Capture the cell that displays the provided text and extract its [x, y] central coordinate. 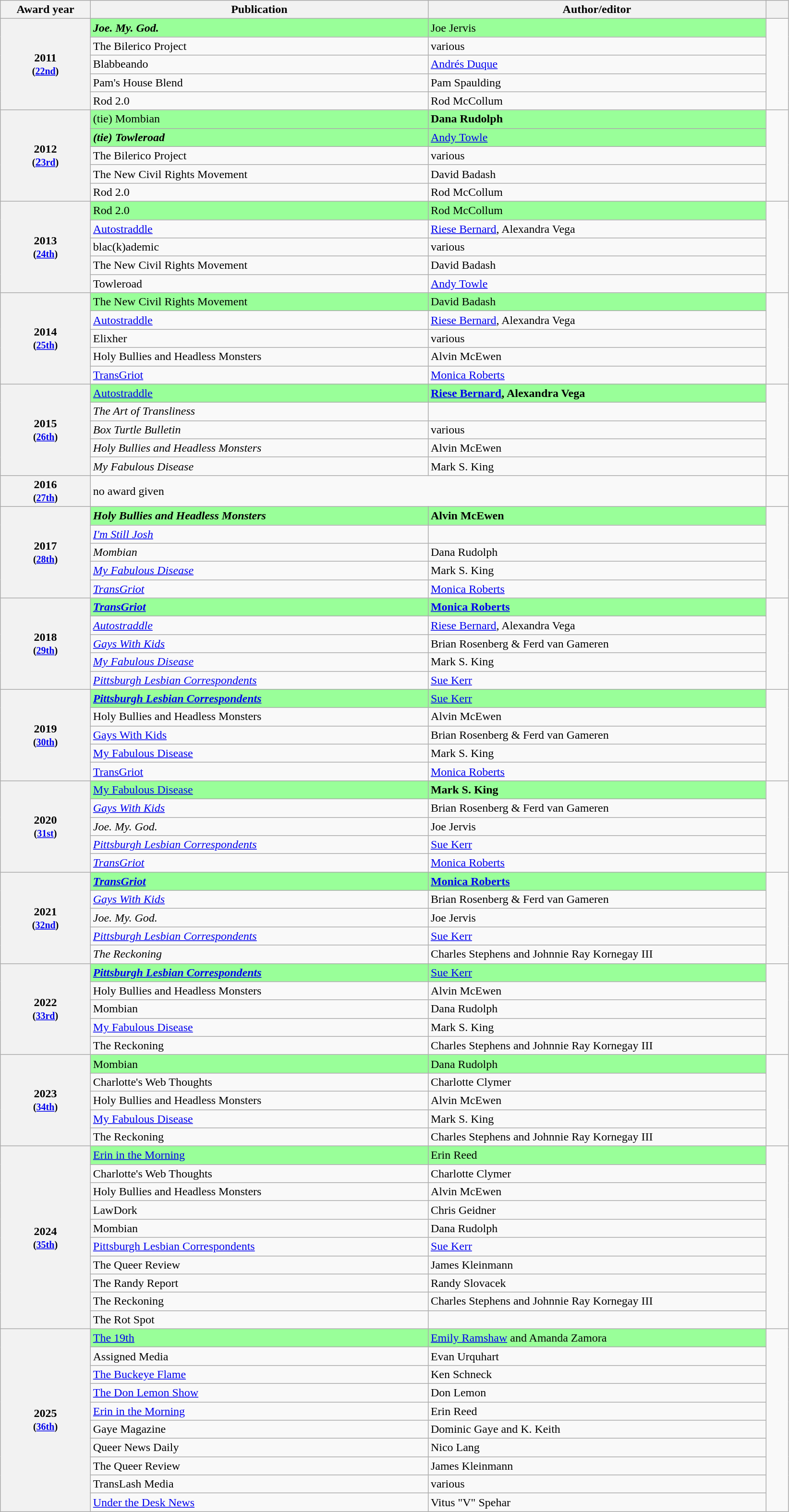
Dominic Gaye and K. Keith [596, 1429]
The Buckeye Flame [259, 1374]
Randy Slovacek [596, 1283]
Under the Desk News [259, 1502]
blac(k)ademic [259, 247]
2022(33rd) [46, 1009]
Evan Urquhart [596, 1356]
The Art of Transliness [259, 411]
(tie) Mombian [259, 119]
no award given [428, 491]
2013(24th) [46, 247]
2015(26th) [46, 430]
The Don Lemon Show [259, 1392]
Award year [46, 10]
2018(29th) [46, 644]
Blabbeando [259, 64]
Publication [259, 10]
2019(30th) [46, 735]
LawDork [259, 1210]
Don Lemon [596, 1392]
2021(32nd) [46, 918]
2020(31st) [46, 826]
The 19th [259, 1338]
2023(34th) [46, 1100]
Gaye Magazine [259, 1429]
2011(22nd) [46, 64]
Chris Geidner [596, 1210]
2012(23rd) [46, 156]
The Randy Report [259, 1283]
Pam's House Blend [259, 83]
Vitus "V" Spehar [596, 1502]
Ken Schneck [596, 1374]
Andrés Duque [596, 64]
The Rot Spot [259, 1320]
Elixher [259, 338]
2017(28th) [46, 552]
TransLash Media [259, 1484]
Towleroad [259, 284]
Nico Lang [596, 1448]
Assigned Media [259, 1356]
2024(35th) [46, 1237]
Author/editor [596, 10]
Emily Ramshaw and Amanda Zamora [596, 1338]
Box Turtle Bulletin [259, 430]
2016(27th) [46, 491]
2014(25th) [46, 338]
2025(36th) [46, 1420]
(tie) Towleroad [259, 137]
Queer News Daily [259, 1448]
Pam Spaulding [596, 83]
I'm Still Josh [259, 534]
